Return the [x, y] coordinate for the center point of the cell that contains the specified text.  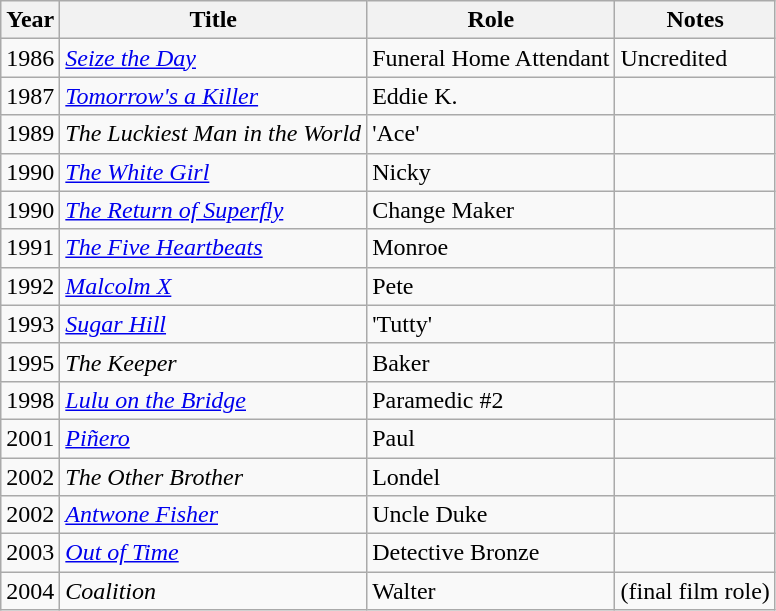
The Return of Superfly [214, 210]
2001 [30, 438]
The Keeper [214, 362]
Title [214, 20]
1992 [30, 286]
1998 [30, 400]
Paramedic #2 [491, 400]
Uncle Duke [491, 515]
Sugar Hill [214, 324]
2004 [30, 591]
'Tutty' [491, 324]
2003 [30, 553]
Seize the Day [214, 58]
The White Girl [214, 172]
Monroe [491, 248]
Baker [491, 362]
Coalition [214, 591]
Out of Time [214, 553]
1986 [30, 58]
Piñero [214, 438]
'Ace' [491, 134]
Londel [491, 477]
Uncredited [695, 58]
Walter [491, 591]
Nicky [491, 172]
Funeral Home Attendant [491, 58]
The Luckiest Man in the World [214, 134]
Malcolm X [214, 286]
Pete [491, 286]
1987 [30, 96]
1991 [30, 248]
Tomorrow's a Killer [214, 96]
1993 [30, 324]
1995 [30, 362]
1989 [30, 134]
Year [30, 20]
Change Maker [491, 210]
The Other Brother [214, 477]
Lulu on the Bridge [214, 400]
The Five Heartbeats [214, 248]
Notes [695, 20]
Eddie K. [491, 96]
(final film role) [695, 591]
Paul [491, 438]
Role [491, 20]
Antwone Fisher [214, 515]
Detective Bronze [491, 553]
